Search for the cell housing the specified text and yield its (x, y) center coordinate. 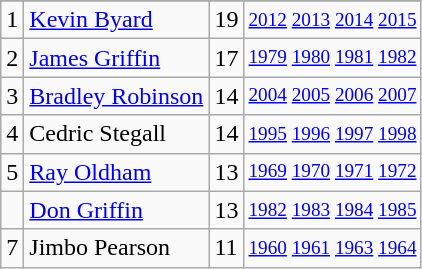
11 (226, 248)
1960 1961 1963 1964 (332, 248)
Don Griffin (116, 210)
1 (12, 20)
Bradley Robinson (116, 96)
James Griffin (116, 58)
7 (12, 248)
5 (12, 172)
3 (12, 96)
1995 1996 1997 1998 (332, 134)
Kevin Byard (116, 20)
1969 1970 1971 1972 (332, 172)
2 (12, 58)
2004 2005 2006 2007 (332, 96)
17 (226, 58)
Jimbo Pearson (116, 248)
2012 2013 2014 2015 (332, 20)
Cedric Stegall (116, 134)
19 (226, 20)
Ray Oldham (116, 172)
1979 1980 1981 1982 (332, 58)
1982 1983 1984 1985 (332, 210)
4 (12, 134)
